Locate the cell with the specified text and output its [x, y] center coordinate. 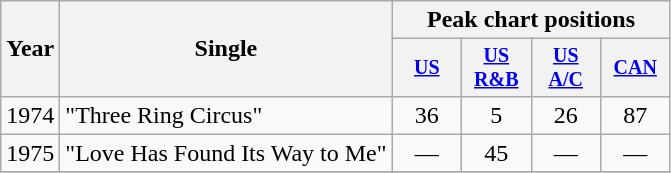
5 [496, 115]
1974 [30, 115]
Peak chart positions [531, 20]
USR&B [496, 68]
Single [226, 49]
USA/C [566, 68]
"Three Ring Circus" [226, 115]
45 [496, 153]
1975 [30, 153]
US [426, 68]
CAN [634, 68]
26 [566, 115]
Year [30, 49]
87 [634, 115]
36 [426, 115]
"Love Has Found Its Way to Me" [226, 153]
